Locate the cell with the specified text and output its (x, y) center coordinate. 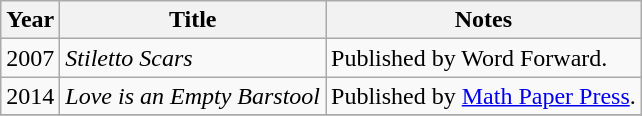
Stiletto Scars (193, 58)
2014 (30, 96)
Published by Word Forward. (484, 58)
Love is an Empty Barstool (193, 96)
Published by Math Paper Press. (484, 96)
Year (30, 20)
Notes (484, 20)
2007 (30, 58)
Title (193, 20)
